Capture the cell that displays the provided text and extract its [X, Y] central coordinate. 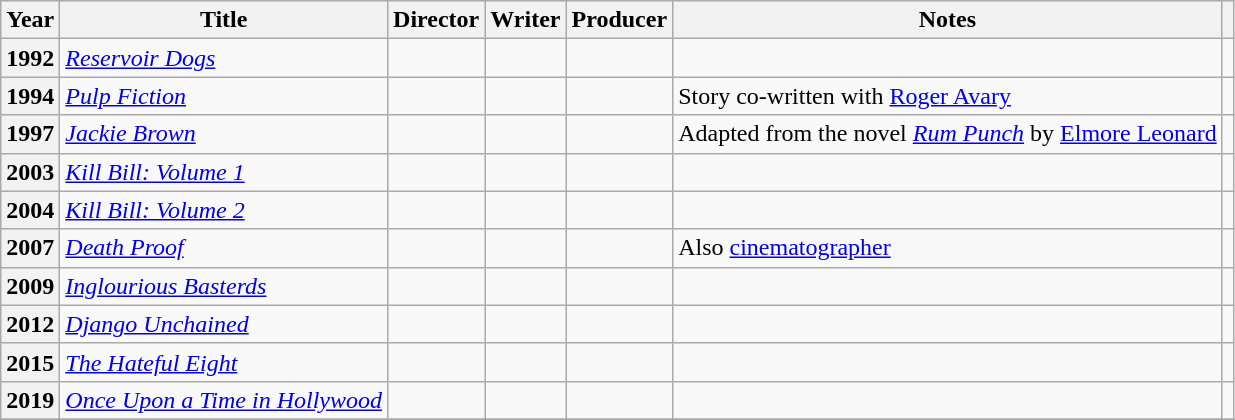
Also cinematographer [948, 248]
Notes [948, 20]
Inglourious Basterds [224, 286]
2009 [30, 286]
Director [436, 20]
Death Proof [224, 248]
Once Upon a Time in Hollywood [224, 400]
2019 [30, 400]
2004 [30, 210]
Writer [526, 20]
Kill Bill: Volume 1 [224, 172]
The Hateful Eight [224, 362]
2012 [30, 324]
1997 [30, 134]
Year [30, 20]
Jackie Brown [224, 134]
1994 [30, 96]
Story co-written with Roger Avary [948, 96]
2015 [30, 362]
2003 [30, 172]
2007 [30, 248]
Pulp Fiction [224, 96]
Kill Bill: Volume 2 [224, 210]
Title [224, 20]
Adapted from the novel Rum Punch by Elmore Leonard [948, 134]
Django Unchained [224, 324]
Producer [620, 20]
1992 [30, 58]
Reservoir Dogs [224, 58]
